Provide the [X, Y] coordinate of the cell's center where the given text is located.  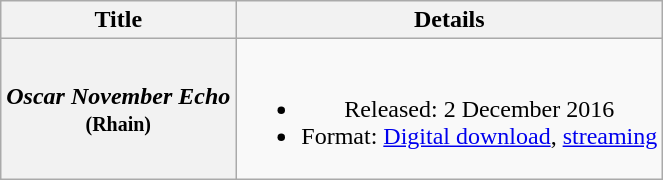
Title [118, 20]
Released: 2 December 2016Format: Digital download, streaming [450, 109]
Oscar November Echo(Rhain) [118, 109]
Details [450, 20]
